Capture the cell that displays the provided text and extract its [x, y] central coordinate. 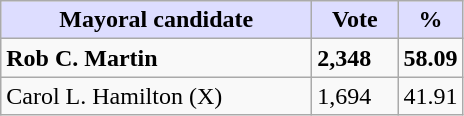
1,694 [355, 96]
Rob C. Martin [156, 58]
Mayoral candidate [156, 20]
2,348 [355, 58]
% [430, 20]
Carol L. Hamilton (X) [156, 96]
41.91 [430, 96]
58.09 [430, 58]
Vote [355, 20]
